Locate the cell with the specified text and output its [X, Y] center coordinate. 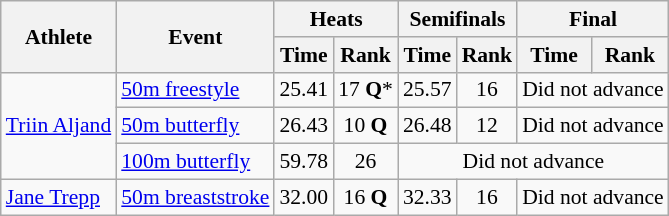
Athlete [59, 36]
50m butterfly [195, 126]
Final [593, 19]
12 [488, 126]
26.48 [428, 126]
Jane Trepp [59, 197]
Heats [336, 19]
32.00 [304, 197]
16 Q [366, 197]
25.57 [428, 90]
Event [195, 36]
17 Q* [366, 90]
50m breaststroke [195, 197]
25.41 [304, 90]
26.43 [304, 126]
26 [366, 162]
Triin Aljand [59, 126]
59.78 [304, 162]
Semifinals [458, 19]
10 Q [366, 126]
32.33 [428, 197]
100m butterfly [195, 162]
50m freestyle [195, 90]
